Locate the cell with the specified text and output its [x, y] center coordinate. 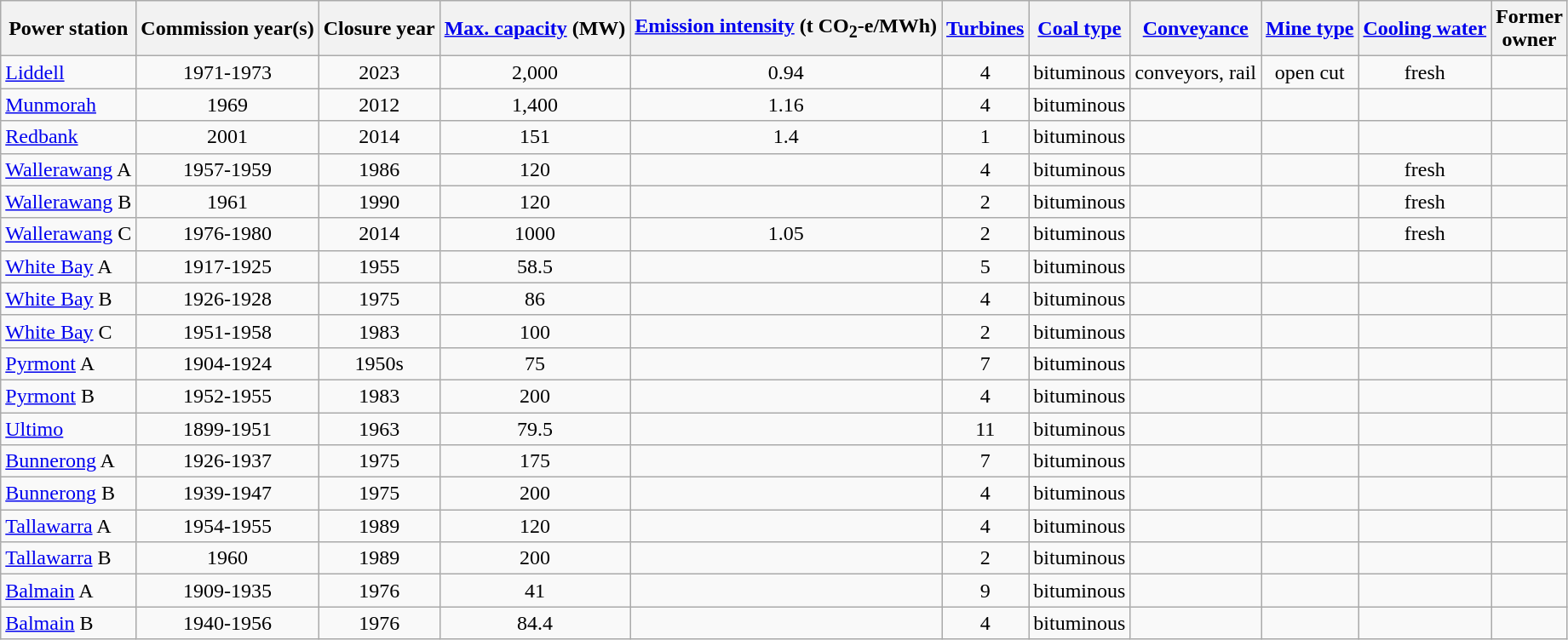
86 [535, 299]
Pyrmont A [68, 363]
1926-1928 [227, 299]
Pyrmont B [68, 396]
Tallawarra A [68, 526]
1.4 [786, 137]
1.05 [786, 234]
1904-1924 [227, 363]
Conveyance [1196, 29]
1000 [535, 234]
Max. capacity (MW) [535, 29]
Wallerawang B [68, 202]
41 [535, 591]
White Bay A [68, 266]
Closure year [379, 29]
White Bay B [68, 299]
Coal type [1080, 29]
Power station [68, 29]
1976-1980 [227, 234]
1939-1947 [227, 494]
Bunnerong B [68, 494]
1.16 [786, 105]
5 [985, 266]
2001 [227, 137]
Redbank [68, 137]
1957-1959 [227, 169]
1971-1973 [227, 72]
84.4 [535, 623]
1969 [227, 105]
9 [985, 591]
1954-1955 [227, 526]
Bunnerong A [68, 461]
1960 [227, 558]
Cooling water [1425, 29]
Munmorah [68, 105]
Commission year(s) [227, 29]
Emission intensity (t CO2-e/MWh) [786, 29]
58.5 [535, 266]
1926-1937 [227, 461]
Liddell [68, 72]
Mine type [1310, 29]
Balmain B [68, 623]
Wallerawang A [68, 169]
1986 [379, 169]
100 [535, 331]
conveyors, rail [1196, 72]
1940-1956 [227, 623]
1950s [379, 363]
1,400 [535, 105]
1 [985, 137]
1952-1955 [227, 396]
Wallerawang C [68, 234]
79.5 [535, 428]
1951-1958 [227, 331]
1990 [379, 202]
0.94 [786, 72]
1961 [227, 202]
Ultimo [68, 428]
Tallawarra B [68, 558]
1899-1951 [227, 428]
1909-1935 [227, 591]
Balmain A [68, 591]
175 [535, 461]
2023 [379, 72]
11 [985, 428]
2012 [379, 105]
open cut [1310, 72]
White Bay C [68, 331]
1917-1925 [227, 266]
151 [535, 137]
75 [535, 363]
Formerowner [1530, 29]
1963 [379, 428]
2,000 [535, 72]
1955 [379, 266]
Turbines [985, 29]
